Capture the cell that displays the provided text and extract its (X, Y) central coordinate. 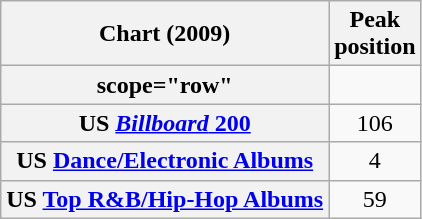
scope="row" (165, 85)
US Top R&B/Hip-Hop Albums (165, 199)
4 (375, 161)
59 (375, 199)
US Dance/Electronic Albums (165, 161)
Chart (2009) (165, 34)
Peakposition (375, 34)
106 (375, 123)
US Billboard 200 (165, 123)
